Scan for the cell matching the given text and deliver its (x, y) coordinate at center. 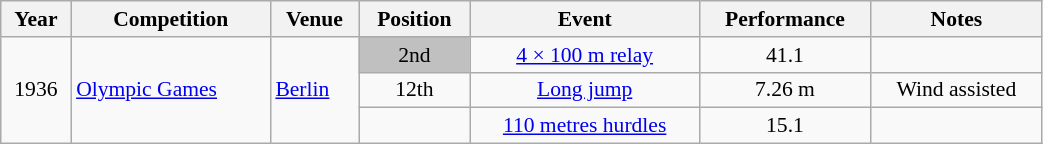
Event (584, 19)
Olympic Games (170, 90)
Position (414, 19)
Long jump (584, 90)
41.1 (785, 55)
Berlin (314, 90)
Wind assisted (956, 90)
15.1 (785, 126)
Competition (170, 19)
12th (414, 90)
Performance (785, 19)
Venue (314, 19)
Notes (956, 19)
Year (36, 19)
110 metres hurdles (584, 126)
4 × 100 m relay (584, 55)
2nd (414, 55)
1936 (36, 90)
7.26 m (785, 90)
